Provide the [x, y] coordinate of the cell's center where the given text is located.  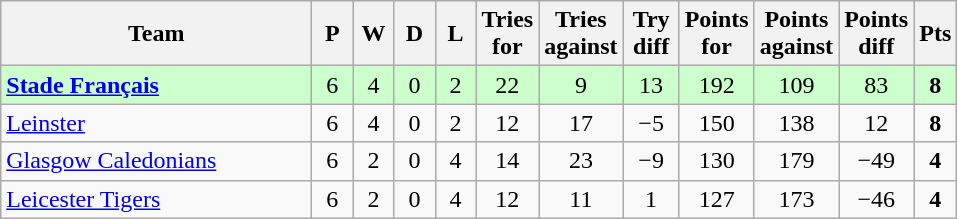
127 [716, 199]
13 [651, 85]
Leinster [156, 123]
−49 [876, 161]
11 [581, 199]
W [374, 34]
Try diff [651, 34]
17 [581, 123]
Team [156, 34]
173 [796, 199]
14 [508, 161]
Stade Français [156, 85]
Glasgow Caledonians [156, 161]
9 [581, 85]
Tries for [508, 34]
Points diff [876, 34]
D [414, 34]
Leicester Tigers [156, 199]
1 [651, 199]
150 [716, 123]
P [332, 34]
130 [716, 161]
−5 [651, 123]
−9 [651, 161]
179 [796, 161]
−46 [876, 199]
L [456, 34]
23 [581, 161]
192 [716, 85]
Tries against [581, 34]
22 [508, 85]
Points against [796, 34]
83 [876, 85]
138 [796, 123]
Pts [936, 34]
109 [796, 85]
Points for [716, 34]
